Pinpoint the cell where the given text exists, returning its (x, y) midpoint coordinate. 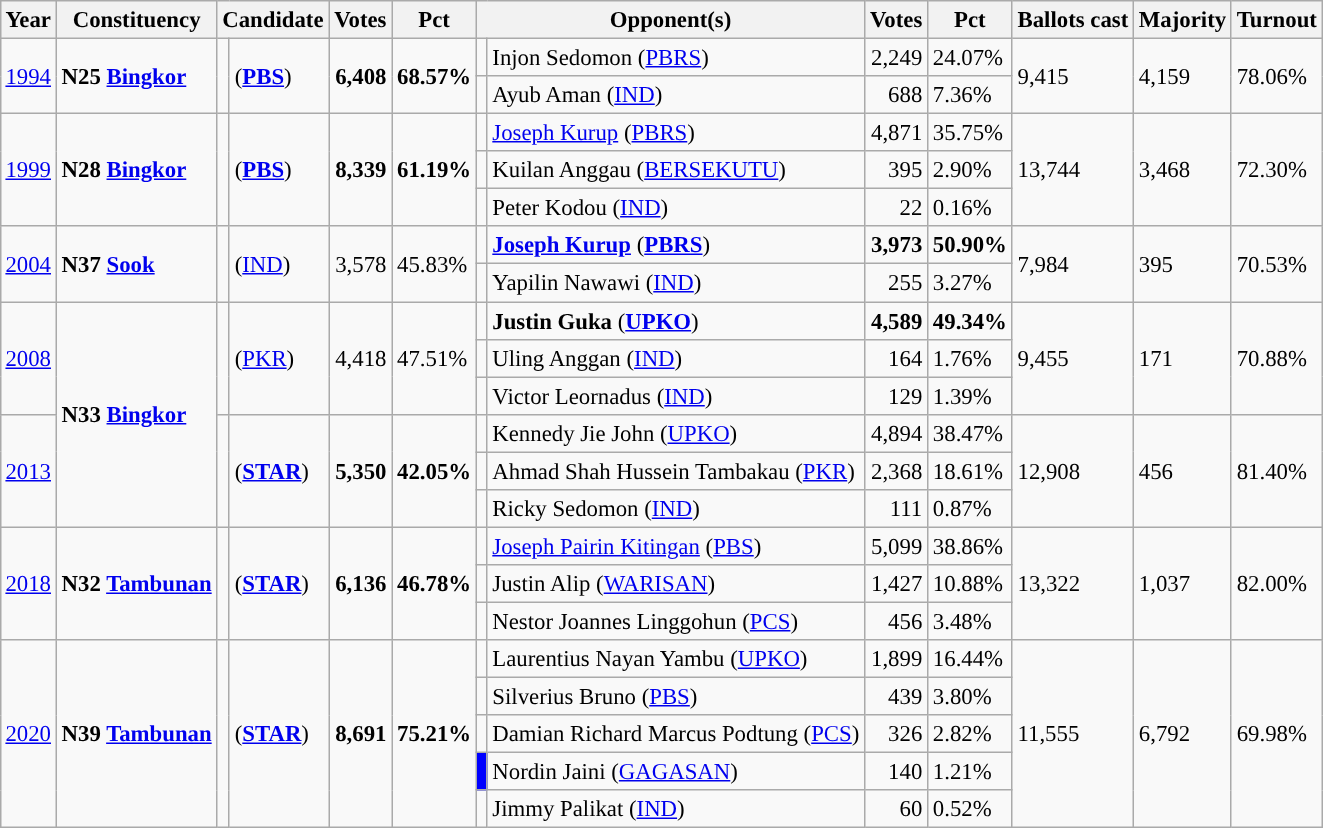
4,159 (1183, 76)
0.87% (970, 508)
Opponent(s) (670, 20)
1,899 (896, 659)
1,427 (896, 584)
70.88% (1276, 358)
49.34% (970, 321)
688 (896, 95)
6,408 (360, 76)
3.80% (970, 696)
60 (896, 809)
Laurentius Nayan Yambu (UPKO) (676, 659)
Majority (1183, 20)
47.51% (434, 358)
Ayub Aman (IND) (676, 95)
10.88% (970, 584)
70.53% (1276, 264)
11,555 (1072, 734)
2.90% (970, 170)
4,871 (896, 133)
82.00% (1276, 584)
326 (896, 734)
38.47% (970, 433)
78.06% (1276, 76)
6,792 (1183, 734)
Turnout (1276, 20)
Constituency (136, 20)
38.86% (970, 546)
45.83% (434, 264)
Justin Guka (UPKO) (676, 321)
2020 (28, 734)
Silverius Bruno (PBS) (676, 696)
Uling Anggan (IND) (676, 358)
2,249 (896, 57)
4,589 (896, 321)
140 (896, 772)
69.98% (1276, 734)
Ricky Sedomon (IND) (676, 508)
Peter Kodou (IND) (676, 208)
Ahmad Shah Hussein Tambakau (PKR) (676, 471)
Ballots cast (1072, 20)
4,894 (896, 433)
2018 (28, 584)
255 (896, 283)
5,099 (896, 546)
164 (896, 358)
22 (896, 208)
N39 Tambunan (136, 734)
6,136 (360, 584)
13,322 (1072, 584)
Kuilan Anggau (BERSEKUTU) (676, 170)
42.05% (434, 470)
75.21% (434, 734)
Kennedy Jie John (UPKO) (676, 433)
N25 Bingkor (136, 76)
1999 (28, 170)
2,368 (896, 471)
Justin Alip (WARISAN) (676, 584)
Candidate (273, 20)
0.16% (970, 208)
111 (896, 508)
7.36% (970, 95)
2004 (28, 264)
Joseph Pairin Kitingan (PBS) (676, 546)
Nestor Joannes Linggohun (PCS) (676, 621)
3.48% (970, 621)
50.90% (970, 245)
2.82% (970, 734)
Injon Sedomon (PBRS) (676, 57)
(IND) (278, 264)
7,984 (1072, 264)
(PKR) (278, 358)
0.52% (970, 809)
8,339 (360, 170)
5,350 (360, 470)
1994 (28, 76)
3,468 (1183, 170)
9,415 (1072, 76)
18.61% (970, 471)
129 (896, 396)
N33 Bingkor (136, 415)
68.57% (434, 76)
1.76% (970, 358)
Year (28, 20)
Victor Leornadus (IND) (676, 396)
46.78% (434, 584)
Yapilin Nawawi (IND) (676, 283)
35.75% (970, 133)
13,744 (1072, 170)
Jimmy Palikat (IND) (676, 809)
61.19% (434, 170)
2008 (28, 358)
81.40% (1276, 470)
16.44% (970, 659)
8,691 (360, 734)
1,037 (1183, 584)
12,908 (1072, 470)
2013 (28, 470)
439 (896, 696)
N37 Sook (136, 264)
171 (1183, 358)
1.39% (970, 396)
9,455 (1072, 358)
4,418 (360, 358)
N28 Bingkor (136, 170)
N32 Tambunan (136, 584)
Nordin Jaini (GAGASAN) (676, 772)
3,973 (896, 245)
3,578 (360, 264)
1.21% (970, 772)
Damian Richard Marcus Podtung (PCS) (676, 734)
72.30% (1276, 170)
24.07% (970, 57)
3.27% (970, 283)
